Provide the (X, Y) coordinate of the cell's center where the given text is located.  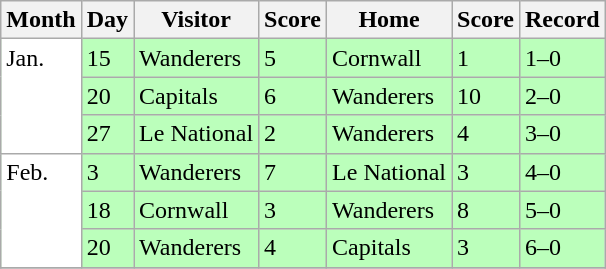
6–0 (562, 248)
8 (486, 210)
Home (390, 20)
1 (486, 58)
3–0 (562, 134)
18 (107, 210)
Jan. (41, 96)
Month (41, 20)
5–0 (562, 210)
10 (486, 96)
Record (562, 20)
5 (293, 58)
15 (107, 58)
Day (107, 20)
Feb. (41, 210)
1–0 (562, 58)
6 (293, 96)
Visitor (196, 20)
7 (293, 172)
27 (107, 134)
4–0 (562, 172)
2 (293, 134)
2–0 (562, 96)
